Search for the cell housing the specified text and yield its (x, y) center coordinate. 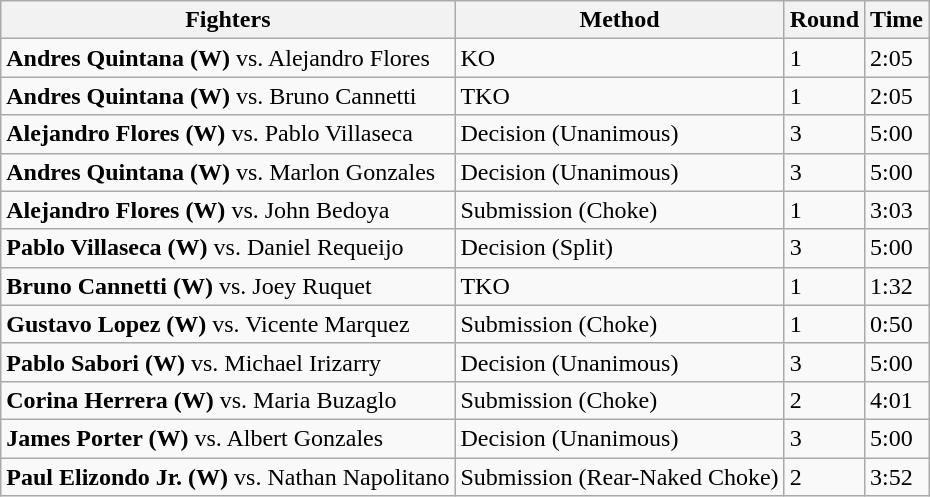
Andres Quintana (W) vs. Bruno Cannetti (228, 96)
1:32 (897, 286)
KO (620, 58)
Alejandro Flores (W) vs. John Bedoya (228, 210)
Corina Herrera (W) vs. Maria Buzaglo (228, 400)
Time (897, 20)
3:52 (897, 477)
Fighters (228, 20)
Bruno Cannetti (W) vs. Joey Ruquet (228, 286)
0:50 (897, 324)
Pablo Sabori (W) vs. Michael Irizarry (228, 362)
3:03 (897, 210)
Decision (Split) (620, 248)
Alejandro Flores (W) vs. Pablo Villaseca (228, 134)
Gustavo Lopez (W) vs. Vicente Marquez (228, 324)
Submission (Rear-Naked Choke) (620, 477)
Pablo Villaseca (W) vs. Daniel Requeijo (228, 248)
James Porter (W) vs. Albert Gonzales (228, 438)
Method (620, 20)
Andres Quintana (W) vs. Marlon Gonzales (228, 172)
Round (824, 20)
4:01 (897, 400)
Andres Quintana (W) vs. Alejandro Flores (228, 58)
Paul Elizondo Jr. (W) vs. Nathan Napolitano (228, 477)
